Locate the cell with the specified text and output its (X, Y) center coordinate. 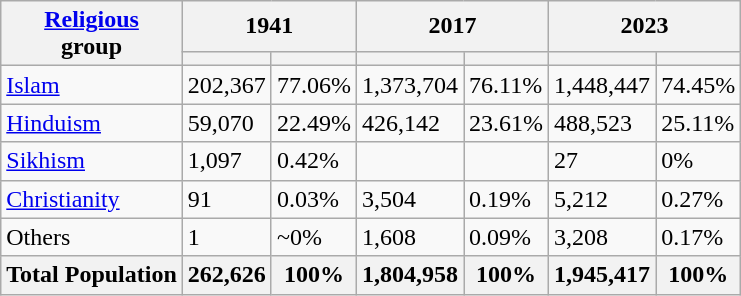
1,945,417 (602, 275)
~0% (314, 237)
3,504 (410, 199)
0.19% (506, 199)
Hinduism (92, 123)
1,448,447 (602, 85)
77.06% (314, 85)
1,804,958 (410, 275)
Religiousgroup (92, 34)
59,070 (226, 123)
3,208 (602, 237)
0.27% (698, 199)
2017 (452, 26)
91 (226, 199)
27 (602, 161)
202,367 (226, 85)
1,608 (410, 237)
74.45% (698, 85)
1941 (269, 26)
Sikhism (92, 161)
Total Population (92, 275)
Christianity (92, 199)
488,523 (602, 123)
262,626 (226, 275)
5,212 (602, 199)
Islam (92, 85)
76.11% (506, 85)
1,097 (226, 161)
1,373,704 (410, 85)
Others (92, 237)
2023 (645, 26)
0.03% (314, 199)
0.42% (314, 161)
426,142 (410, 123)
0.17% (698, 237)
23.61% (506, 123)
1 (226, 237)
0.09% (506, 237)
0% (698, 161)
22.49% (314, 123)
25.11% (698, 123)
